For the text-containing cell, return its midpoint in [x, y] coordinate format. 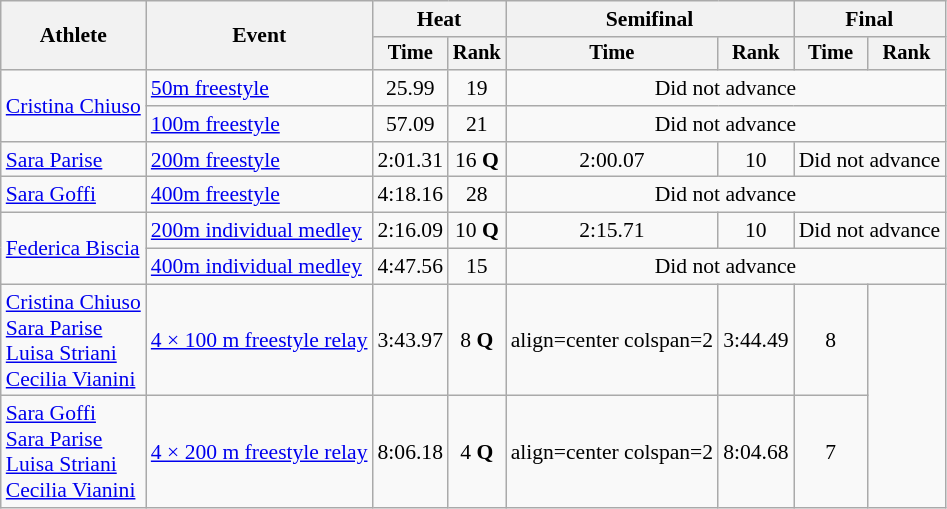
Semifinal [650, 19]
Federica Biscia [74, 248]
Final [870, 19]
2:01.31 [410, 160]
Athlete [74, 36]
Sara Goffi Sara Parise Luisa Striani Cecilia Vianini [74, 452]
8 Q [477, 340]
57.09 [410, 124]
200m freestyle [260, 160]
Heat [440, 19]
Sara Goffi [74, 195]
15 [477, 267]
2:16.09 [410, 231]
400m freestyle [260, 195]
2:00.07 [612, 160]
16 Q [477, 160]
19 [477, 88]
7 [831, 452]
Cristina Chiuso [74, 106]
25.99 [410, 88]
4:47.56 [410, 267]
8:04.68 [756, 452]
Event [260, 36]
3:44.49 [756, 340]
Cristina Chiuso Sara Parise Luisa Striani Cecilia Vianini [74, 340]
50m freestyle [260, 88]
200m individual medley [260, 231]
4:18.16 [410, 195]
Sara Parise [74, 160]
10 Q [477, 231]
21 [477, 124]
8:06.18 [410, 452]
4 × 100 m freestyle relay [260, 340]
100m freestyle [260, 124]
4 × 200 m freestyle relay [260, 452]
8 [831, 340]
3:43.97 [410, 340]
28 [477, 195]
2:15.71 [612, 231]
400m individual medley [260, 267]
4 Q [477, 452]
